Search for the cell housing the specified text and yield its (X, Y) center coordinate. 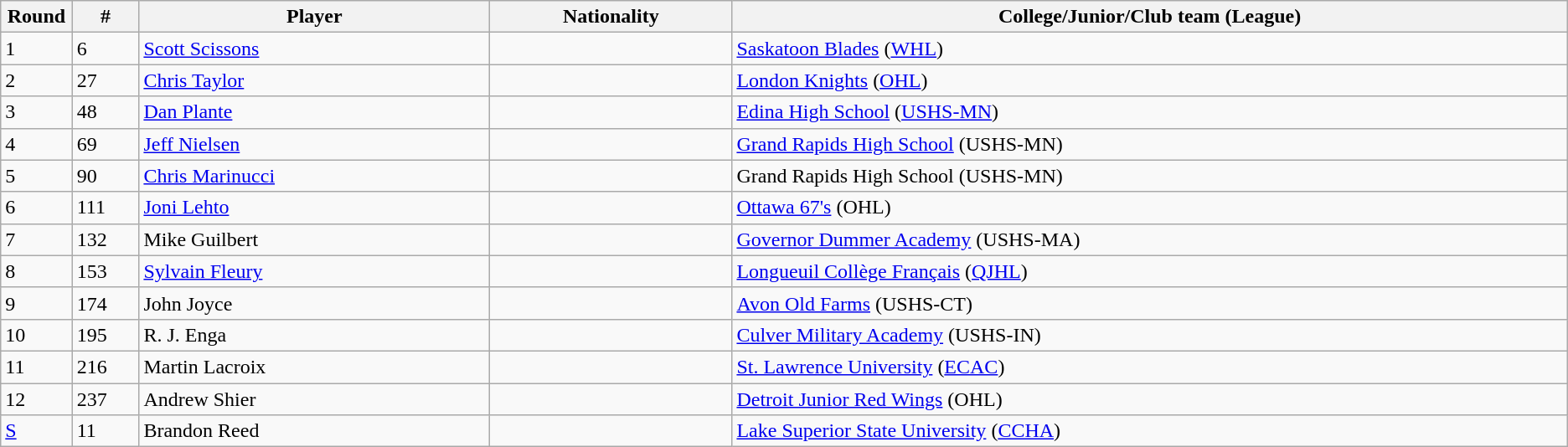
12 (37, 399)
10 (37, 335)
Governor Dummer Academy (USHS-MA) (1149, 239)
Martin Lacroix (315, 367)
3 (37, 112)
Round (37, 17)
Longueuil Collège Français (QJHL) (1149, 271)
Ottawa 67's (OHL) (1149, 208)
Lake Superior State University (CCHA) (1149, 431)
Saskatoon Blades (WHL) (1149, 49)
Sylvain Fleury (315, 271)
111 (106, 208)
153 (106, 271)
Joni Lehto (315, 208)
5 (37, 176)
Dan Plante (315, 112)
John Joyce (315, 303)
Avon Old Farms (USHS-CT) (1149, 303)
London Knights (OHL) (1149, 80)
174 (106, 303)
Jeff Nielsen (315, 144)
Culver Military Academy (USHS-IN) (1149, 335)
Brandon Reed (315, 431)
237 (106, 399)
1 (37, 49)
132 (106, 239)
Nationality (611, 17)
Chris Marinucci (315, 176)
R. J. Enga (315, 335)
Mike Guilbert (315, 239)
S (37, 431)
90 (106, 176)
Scott Scissons (315, 49)
2 (37, 80)
216 (106, 367)
Chris Taylor (315, 80)
Detroit Junior Red Wings (OHL) (1149, 399)
College/Junior/Club team (League) (1149, 17)
St. Lawrence University (ECAC) (1149, 367)
27 (106, 80)
# (106, 17)
Andrew Shier (315, 399)
8 (37, 271)
69 (106, 144)
48 (106, 112)
7 (37, 239)
Player (315, 17)
9 (37, 303)
4 (37, 144)
Edina High School (USHS-MN) (1149, 112)
195 (106, 335)
